Search for the cell housing the specified text and yield its (x, y) center coordinate. 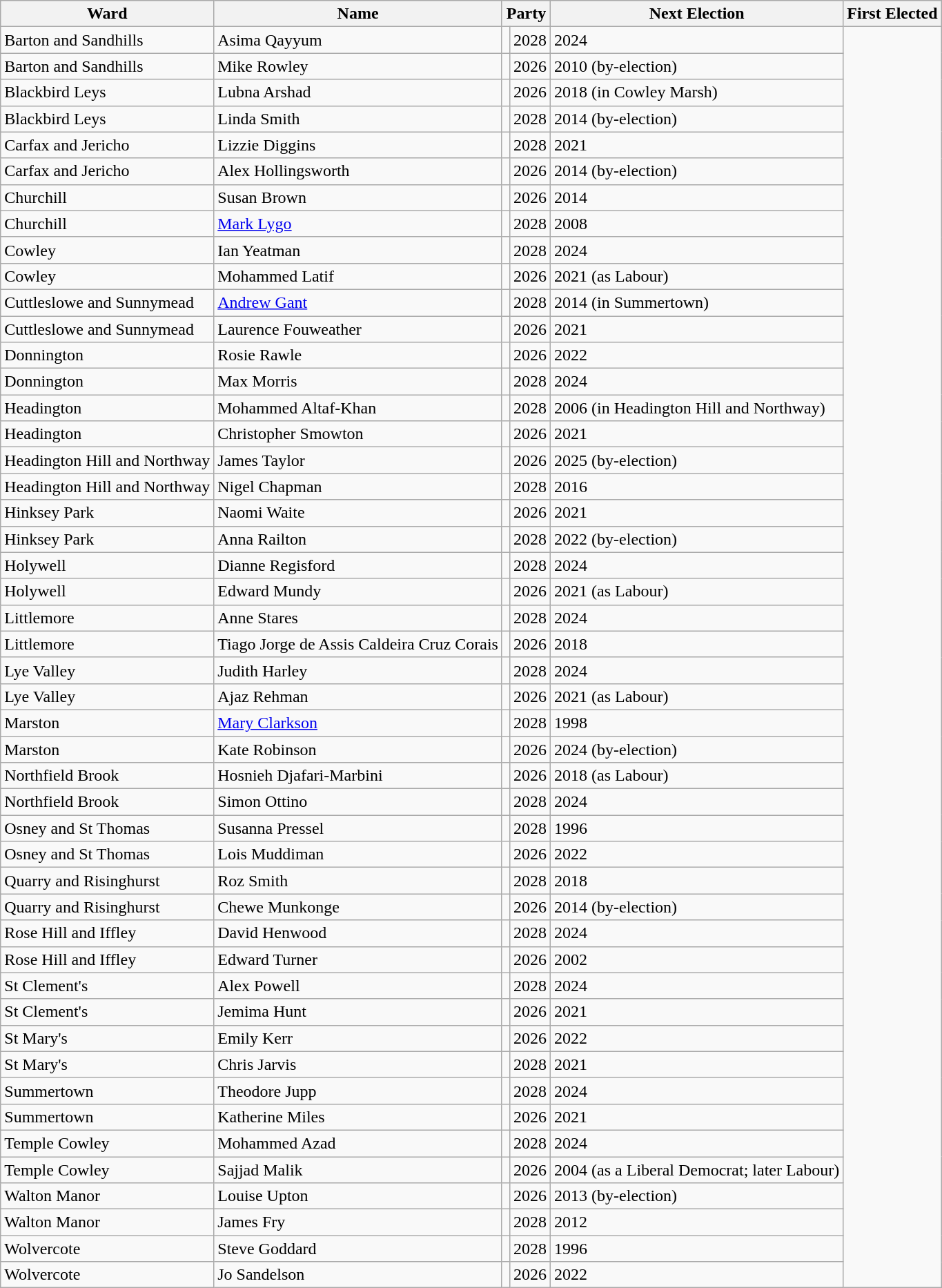
Mohammed Azad (358, 1143)
Anne Stares (358, 618)
Jo Sandelson (358, 1275)
Name (358, 14)
Dianne Regisford (358, 565)
1998 (697, 723)
2010 (by-election) (697, 66)
Mohammed Latif (358, 276)
2012 (697, 1222)
David Henwood (358, 933)
Edward Mundy (358, 592)
2025 (by-election) (697, 460)
Edward Turner (358, 959)
Alex Hollingsworth (358, 171)
Chris Jarvis (358, 1064)
Jemima Hunt (358, 1012)
2002 (697, 959)
Chewe Munkonge (358, 907)
2024 (by-election) (697, 749)
Andrew Gant (358, 302)
Emily Kerr (358, 1038)
Susan Brown (358, 197)
Louise Upton (358, 1196)
2022 (by-election) (697, 539)
2018 (in Cowley Marsh) (697, 92)
Lois Muddiman (358, 855)
Anna Railton (358, 539)
Hosnieh Djafari-Marbini (358, 776)
Rosie Rawle (358, 355)
Ajaz Rehman (358, 696)
Next Election (697, 14)
2014 (697, 197)
Kate Robinson (358, 749)
Theodore Jupp (358, 1091)
Max Morris (358, 382)
Mike Rowley (358, 66)
Alex Powell (358, 986)
Ian Yeatman (358, 250)
2016 (697, 487)
Party (526, 14)
Linda Smith (358, 119)
Ward (108, 14)
Mark Lygo (358, 224)
2013 (by-election) (697, 1196)
Naomi Waite (358, 513)
Christopher Smowton (358, 434)
2004 (as a Liberal Democrat; later Labour) (697, 1170)
2018 (as Labour) (697, 776)
James Fry (358, 1222)
2008 (697, 224)
Simon Ottino (358, 802)
Mohammed Altaf-Khan (358, 408)
Laurence Fouweather (358, 329)
Lubna Arshad (358, 92)
Sajjad Malik (358, 1170)
James Taylor (358, 460)
Asima Qayyum (358, 40)
2014 (in Summertown) (697, 302)
Roz Smith (358, 881)
Steve Goddard (358, 1249)
Lizzie Diggins (358, 145)
Tiago Jorge de Assis Caldeira Cruz Corais (358, 644)
Nigel Chapman (358, 487)
Katherine Miles (358, 1117)
First Elected (892, 14)
Susanna Pressel (358, 828)
2006 (in Headington Hill and Northway) (697, 408)
Mary Clarkson (358, 723)
Judith Harley (358, 670)
